Output the (x, y) coordinate of the center of the cell containing the given text.  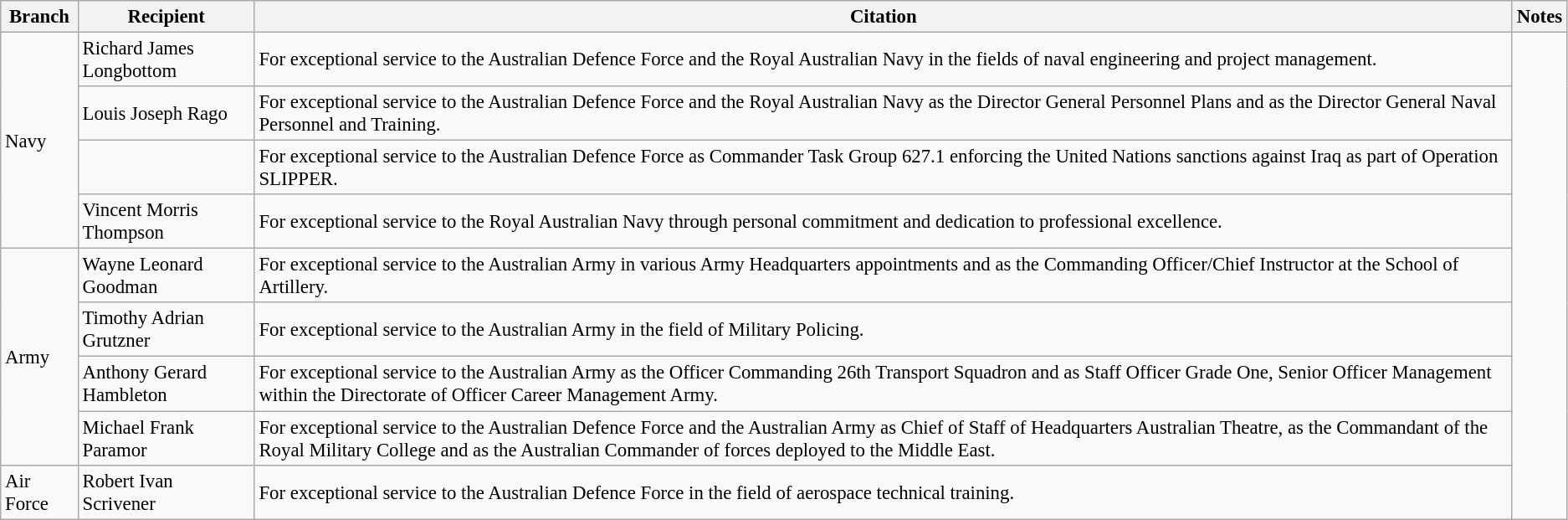
Robert Ivan Scrivener (166, 492)
For exceptional service to the Royal Australian Navy through personal commitment and dedication to professional excellence. (884, 221)
Air Force (39, 492)
Branch (39, 17)
Navy (39, 141)
Timothy Adrian Grutzner (166, 330)
Anthony Gerard Hambleton (166, 384)
Wayne Leonard Goodman (166, 276)
Notes (1540, 17)
Vincent Morris Thompson (166, 221)
For exceptional service to the Australian Army in the field of Military Policing. (884, 330)
Army (39, 357)
Louis Joseph Rago (166, 114)
Citation (884, 17)
Michael Frank Paramor (166, 439)
For exceptional service to the Australian Defence Force and the Royal Australian Navy in the fields of naval engineering and project management. (884, 60)
For exceptional service to the Australian Defence Force in the field of aerospace technical training. (884, 492)
Richard James Longbottom (166, 60)
Recipient (166, 17)
